Pinpoint the cell where the given text exists, returning its [X, Y] midpoint coordinate. 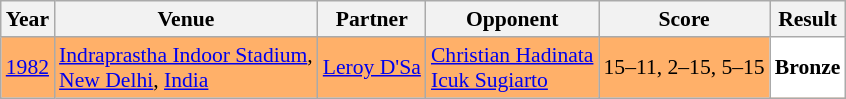
Indraprastha Indoor Stadium, New Delhi, India [186, 68]
15–11, 2–15, 5–15 [684, 68]
Partner [372, 19]
Venue [186, 19]
Score [684, 19]
Bronze [808, 68]
Result [808, 19]
Leroy D'Sa [372, 68]
Year [28, 19]
Opponent [512, 19]
1982 [28, 68]
Christian Hadinata Icuk Sugiarto [512, 68]
